Find where the given text appears and provide that cell's center as [X, Y] coordinate. 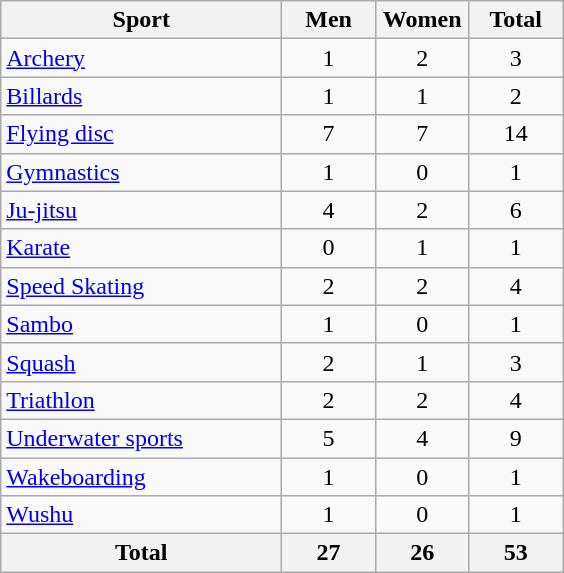
9 [516, 438]
Karate [142, 248]
Ju-jitsu [142, 210]
Men [329, 20]
Billards [142, 96]
Sport [142, 20]
53 [516, 553]
Speed Skating [142, 286]
Flying disc [142, 134]
26 [422, 553]
6 [516, 210]
27 [329, 553]
Archery [142, 58]
Triathlon [142, 400]
14 [516, 134]
Gymnastics [142, 172]
Wakeboarding [142, 477]
Sambo [142, 324]
5 [329, 438]
Women [422, 20]
Underwater sports [142, 438]
Squash [142, 362]
Wushu [142, 515]
